Identify which cell holds the provided text, then report its (x, y) central coordinate. 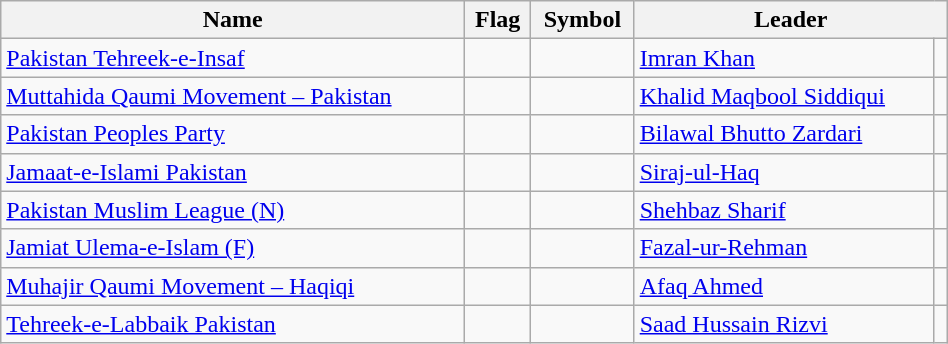
Saad Hussain Rizvi (784, 324)
Pakistan Peoples Party (233, 134)
Leader (790, 20)
Muttahida Qaumi Movement – Pakistan (233, 96)
Pakistan Tehreek-e-Insaf (233, 58)
Bilawal Bhutto Zardari (784, 134)
Name (233, 20)
Siraj-ul-Haq (784, 172)
Jamiat Ulema-e-Islam (F) (233, 248)
Flag (498, 20)
Symbol (583, 20)
Jamaat-e-Islami Pakistan (233, 172)
Shehbaz Sharif (784, 210)
Tehreek-e-Labbaik Pakistan (233, 324)
Khalid Maqbool Siddiqui (784, 96)
Fazal-ur-Rehman (784, 248)
Pakistan Muslim League (N) (233, 210)
Afaq Ahmed (784, 286)
Muhajir Qaumi Movement – Haqiqi (233, 286)
Imran Khan (784, 58)
